Search for the cell housing the specified text and yield its (X, Y) center coordinate. 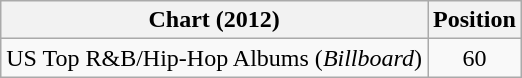
Position (475, 20)
US Top R&B/Hip-Hop Albums (Billboard) (214, 58)
Chart (2012) (214, 20)
60 (475, 58)
